Return [x, y] of the center of cell containing provided text 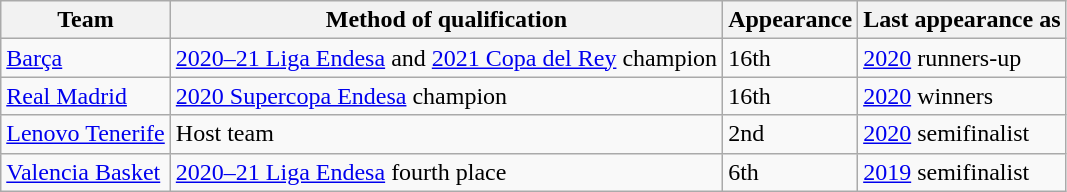
2019 semifinalist [962, 172]
6th [790, 172]
2020 runners-up [962, 58]
Barça [86, 58]
2020 semifinalist [962, 134]
Method of qualification [446, 20]
Host team [446, 134]
2020–21 Liga Endesa and 2021 Copa del Rey champion [446, 58]
Real Madrid [86, 96]
Lenovo Tenerife [86, 134]
Valencia Basket [86, 172]
2020 Supercopa Endesa champion [446, 96]
2020 winners [962, 96]
2020–21 Liga Endesa fourth place [446, 172]
Last appearance as [962, 20]
2nd [790, 134]
Appearance [790, 20]
Team [86, 20]
